Provide the (x, y) coordinate of the cell's center where the given text is located.  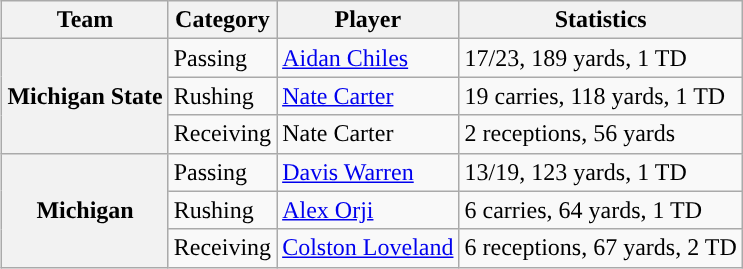
Michigan (85, 210)
17/23, 189 yards, 1 TD (600, 58)
Aidan Chiles (368, 58)
6 receptions, 67 yards, 2 TD (600, 248)
Category (222, 20)
Player (368, 20)
Colston Loveland (368, 248)
Michigan State (85, 96)
Alex Orji (368, 210)
Davis Warren (368, 172)
13/19, 123 yards, 1 TD (600, 172)
19 carries, 118 yards, 1 TD (600, 96)
Team (85, 20)
2 receptions, 56 yards (600, 134)
Statistics (600, 20)
6 carries, 64 yards, 1 TD (600, 210)
